Output the [X, Y] coordinate of the center of the cell containing the given text.  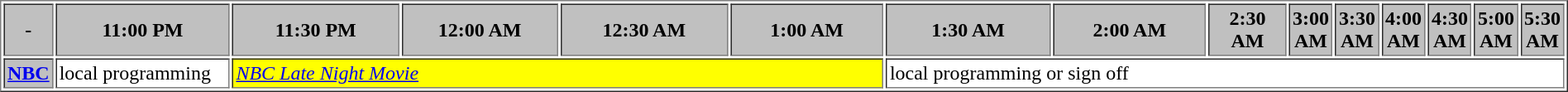
12:00 AM [480, 30]
12:30 AM [644, 30]
5:00 AM [1495, 30]
local programming or sign off [1225, 73]
11:00 PM [142, 30]
3:30 AM [1356, 30]
NBC Late Night Movie [557, 73]
5:30 AM [1542, 30]
11:30 PM [316, 30]
2:00 AM [1130, 30]
local programming [142, 73]
3:00 AM [1310, 30]
1:00 AM [807, 30]
2:30 AM [1248, 30]
4:00 AM [1403, 30]
NBC [28, 73]
1:30 AM [968, 30]
4:30 AM [1449, 30]
- [28, 30]
